Provide the [X, Y] coordinate of the cell's center where the given text is located.  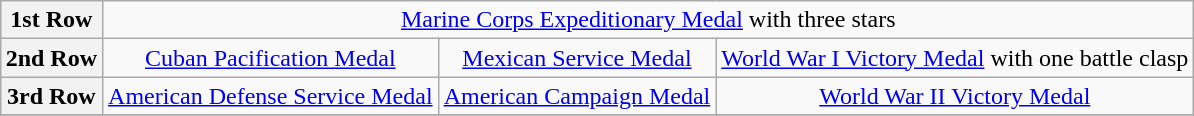
3rd Row [51, 96]
World War II Victory Medal [955, 96]
Cuban Pacification Medal [271, 58]
2nd Row [51, 58]
American Campaign Medal [577, 96]
Mexican Service Medal [577, 58]
American Defense Service Medal [271, 96]
Marine Corps Expeditionary Medal with three stars [648, 20]
World War I Victory Medal with one battle clasp [955, 58]
1st Row [51, 20]
